Search for the cell housing the specified text and yield its [x, y] center coordinate. 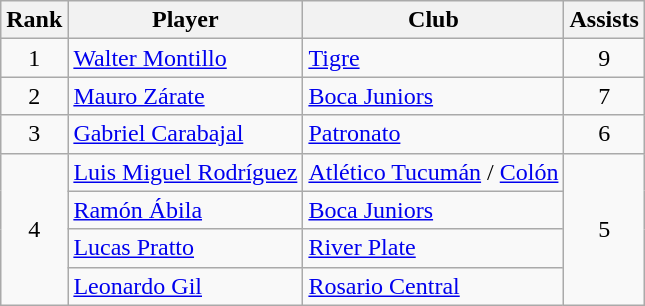
Tigre [434, 58]
Mauro Zárate [186, 96]
Ramón Ábila [186, 210]
Walter Montillo [186, 58]
Leonardo Gil [186, 286]
9 [604, 58]
Player [186, 20]
River Plate [434, 248]
Atlético Tucumán / Colón [434, 172]
1 [34, 58]
Assists [604, 20]
4 [34, 229]
6 [604, 134]
7 [604, 96]
Luis Miguel Rodríguez [186, 172]
Rank [34, 20]
Club [434, 20]
5 [604, 229]
Patronato [434, 134]
Gabriel Carabajal [186, 134]
Rosario Central [434, 286]
2 [34, 96]
3 [34, 134]
Lucas Pratto [186, 248]
